Detect which cell encompasses the target text, then output its (x, y) center coordinate. 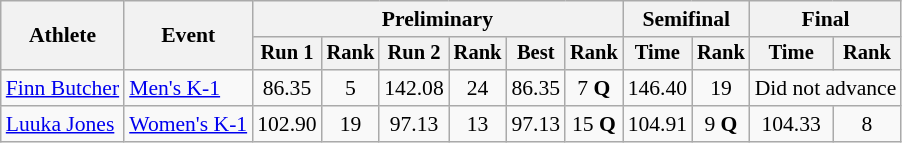
142.08 (414, 88)
Run 2 (414, 54)
146.40 (658, 88)
Run 1 (286, 54)
7 Q (594, 88)
Athlete (62, 36)
Final (826, 19)
24 (478, 88)
9 Q (721, 124)
8 (868, 124)
Did not advance (826, 88)
Event (188, 36)
102.90 (286, 124)
Men's K-1 (188, 88)
Women's K-1 (188, 124)
13 (478, 124)
104.91 (658, 124)
5 (351, 88)
Semifinal (686, 19)
Preliminary (437, 19)
15 Q (594, 124)
104.33 (792, 124)
Finn Butcher (62, 88)
Best (536, 54)
Luuka Jones (62, 124)
